Identify which cell holds the provided text, then report its (x, y) central coordinate. 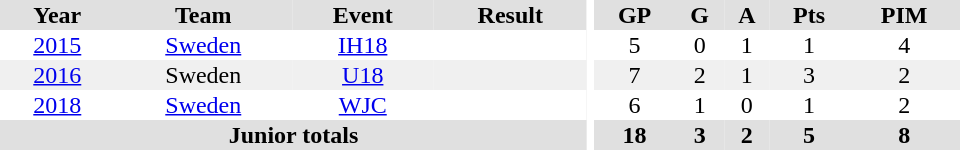
IH18 (363, 45)
G (700, 15)
U18 (363, 75)
2016 (58, 75)
18 (635, 135)
2015 (58, 45)
4 (904, 45)
PIM (904, 15)
Pts (810, 15)
8 (904, 135)
WJC (363, 105)
A (747, 15)
GP (635, 15)
7 (635, 75)
2018 (58, 105)
Junior totals (294, 135)
Event (363, 15)
Result (511, 15)
Team (204, 15)
Year (58, 15)
6 (635, 105)
